Locate the cell with the specified text and output its (x, y) center coordinate. 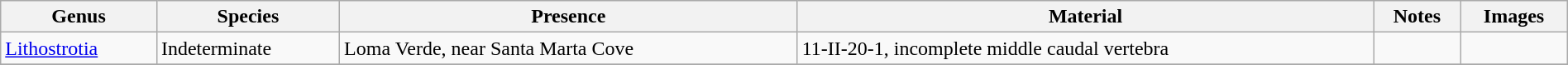
Indeterminate (248, 48)
Material (1085, 17)
Genus (79, 17)
Images (1513, 17)
Presence (569, 17)
Lithostrotia (79, 48)
Notes (1417, 17)
Species (248, 17)
11-II-20-1, incomplete middle caudal vertebra (1085, 48)
Loma Verde, near Santa Marta Cove (569, 48)
